Return (x, y) of the center of cell containing provided text 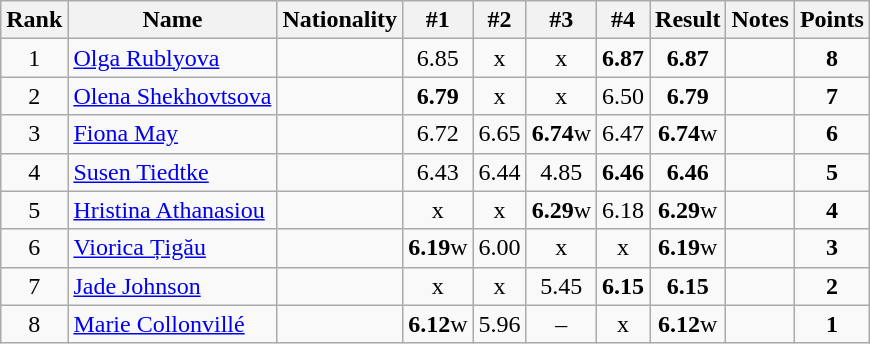
Rank (34, 20)
Fiona May (172, 134)
Susen Tiedtke (172, 172)
6.50 (624, 96)
Jade Johnson (172, 286)
Viorica Țigău (172, 248)
4.85 (561, 172)
6.00 (500, 248)
6.43 (438, 172)
Hristina Athanasiou (172, 210)
Name (172, 20)
6.72 (438, 134)
6.44 (500, 172)
5.96 (500, 324)
Nationality (340, 20)
6.18 (624, 210)
– (561, 324)
5.45 (561, 286)
Notes (760, 20)
Olena Shekhovtsova (172, 96)
Result (688, 20)
Olga Rublyova (172, 58)
#4 (624, 20)
#2 (500, 20)
6.47 (624, 134)
#3 (561, 20)
Points (832, 20)
6.65 (500, 134)
Marie Collonvillé (172, 324)
6.85 (438, 58)
#1 (438, 20)
